Extract the (x, y) coordinate from the center of the cell holding the provided text.  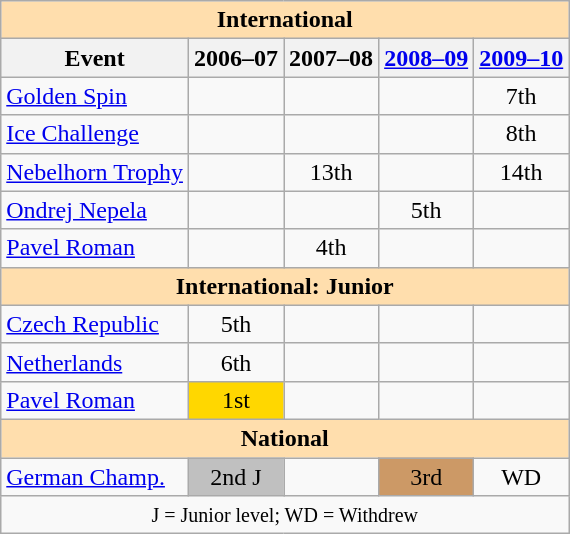
Czech Republic (95, 324)
Netherlands (95, 362)
Ice Challenge (95, 134)
J = Junior level; WD = Withdrew (285, 515)
4th (332, 248)
6th (236, 362)
2009–10 (522, 58)
8th (522, 134)
Golden Spin (95, 96)
German Champ. (95, 477)
WD (522, 477)
Nebelhorn Trophy (95, 172)
7th (522, 96)
2008–09 (426, 58)
2nd J (236, 477)
1st (236, 400)
International: Junior (285, 286)
2007–08 (332, 58)
3rd (426, 477)
Ondrej Nepela (95, 210)
2006–07 (236, 58)
Event (95, 58)
International (285, 20)
National (285, 438)
14th (522, 172)
13th (332, 172)
